Identify which cell holds the provided text, then report its [x, y] central coordinate. 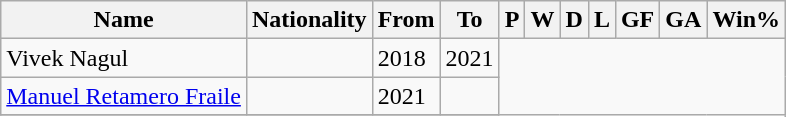
To [470, 20]
W [542, 20]
P [512, 20]
D [574, 20]
Manuel Retamero Fraile [124, 96]
GA [684, 20]
L [602, 20]
GF [637, 20]
Nationality [309, 20]
2018 [406, 58]
Win% [746, 20]
Name [124, 20]
From [406, 20]
Vivek Nagul [124, 58]
